For the text-containing cell, return its midpoint in [X, Y] coordinate format. 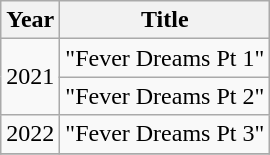
"Fever Dreams Pt 2" [165, 96]
"Fever Dreams Pt 3" [165, 134]
2022 [30, 134]
"Fever Dreams Pt 1" [165, 58]
Year [30, 20]
2021 [30, 77]
Title [165, 20]
